From the cell containing the given text, extract its center point as [X, Y] coordinate. 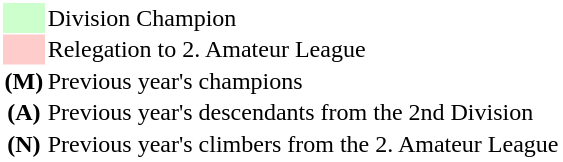
(M) [24, 81]
(N) [24, 144]
Relegation to 2. Amateur League [303, 49]
(A) [24, 113]
Division Champion [303, 18]
Previous year's champions [303, 81]
Previous year's descendants from the 2nd Division [303, 113]
Previous year's climbers from the 2. Amateur League [303, 144]
